Detect which cell encompasses the target text, then output its (x, y) center coordinate. 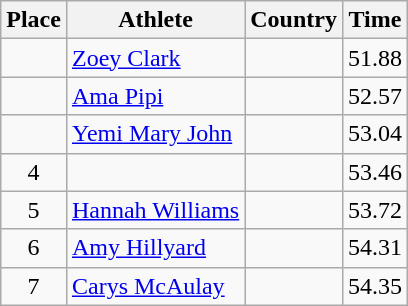
Zoey Clark (155, 58)
Place (34, 20)
51.88 (374, 58)
6 (34, 248)
Country (294, 20)
7 (34, 286)
53.46 (374, 172)
Hannah Williams (155, 210)
53.04 (374, 134)
53.72 (374, 210)
52.57 (374, 96)
Carys McAulay (155, 286)
54.31 (374, 248)
Yemi Mary John (155, 134)
Ama Pipi (155, 96)
4 (34, 172)
54.35 (374, 286)
Athlete (155, 20)
5 (34, 210)
Amy Hillyard (155, 248)
Time (374, 20)
